Return [x, y] of the center of cell containing provided text 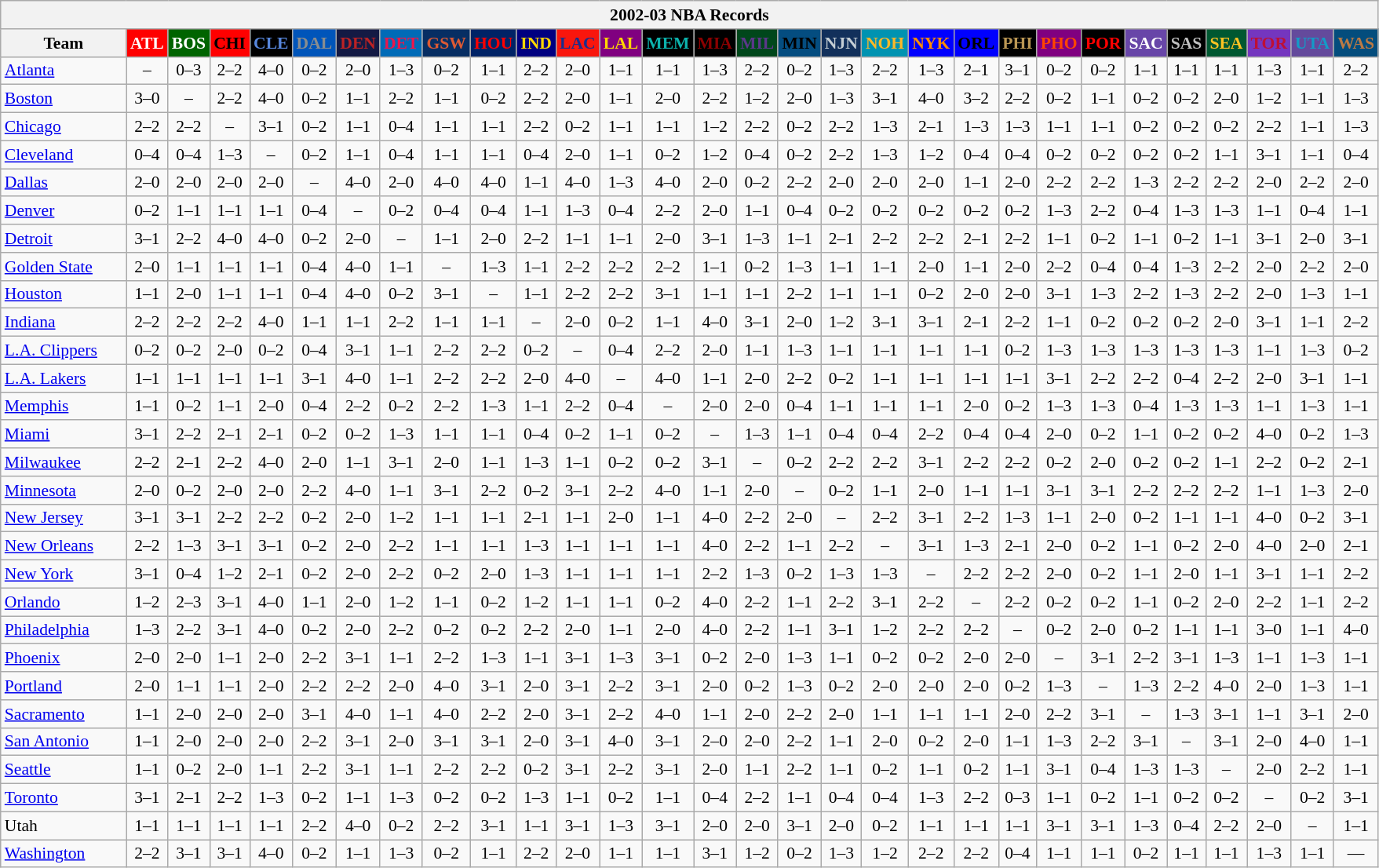
Denver [64, 211]
New Jersey [64, 518]
LAL [622, 43]
CHI [229, 43]
MIA [715, 43]
L.A. Clippers [64, 351]
— [1356, 854]
Minnesota [64, 491]
Indiana [64, 323]
Detroit [64, 239]
L.A. Lakers [64, 378]
3–2 [976, 99]
IND [536, 43]
New York [64, 574]
DAL [315, 43]
ATL [148, 43]
SAS [1187, 43]
Orlando [64, 602]
MIN [799, 43]
Golden State [64, 267]
NJN [841, 43]
DEN [358, 43]
2–3 [188, 602]
LAC [578, 43]
TOR [1270, 43]
ORL [976, 43]
Utah [64, 826]
Portland [64, 686]
Houston [64, 294]
BOS [188, 43]
SEA [1226, 43]
Dallas [64, 183]
San Antonio [64, 742]
UTA [1312, 43]
MIL [757, 43]
Milwaukee [64, 462]
PHI [1017, 43]
POR [1104, 43]
HOU [493, 43]
Memphis [64, 407]
Team [64, 43]
Seattle [64, 770]
Miami [64, 435]
DET [402, 43]
2002-03 NBA Records [689, 15]
Toronto [64, 798]
Philadelphia [64, 630]
PHO [1060, 43]
New Orleans [64, 546]
GSW [446, 43]
CLE [272, 43]
NYK [931, 43]
Sacramento [64, 714]
NOH [885, 43]
Boston [64, 99]
Cleveland [64, 155]
Phoenix [64, 658]
MEM [667, 43]
Atlanta [64, 71]
WAS [1356, 43]
Chicago [64, 127]
Washington [64, 854]
SAC [1146, 43]
